Determine the [X, Y] coordinate at the center of the cell enclosing the given text.  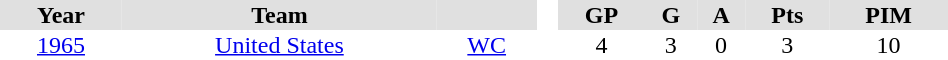
United States [280, 45]
Year [61, 15]
PIM [888, 15]
GP [602, 15]
Team [280, 15]
Pts [787, 15]
WC [487, 45]
G [671, 15]
10 [888, 45]
A [722, 15]
0 [722, 45]
4 [602, 45]
1965 [61, 45]
